Scan for the cell matching the given text and deliver its (X, Y) coordinate at center. 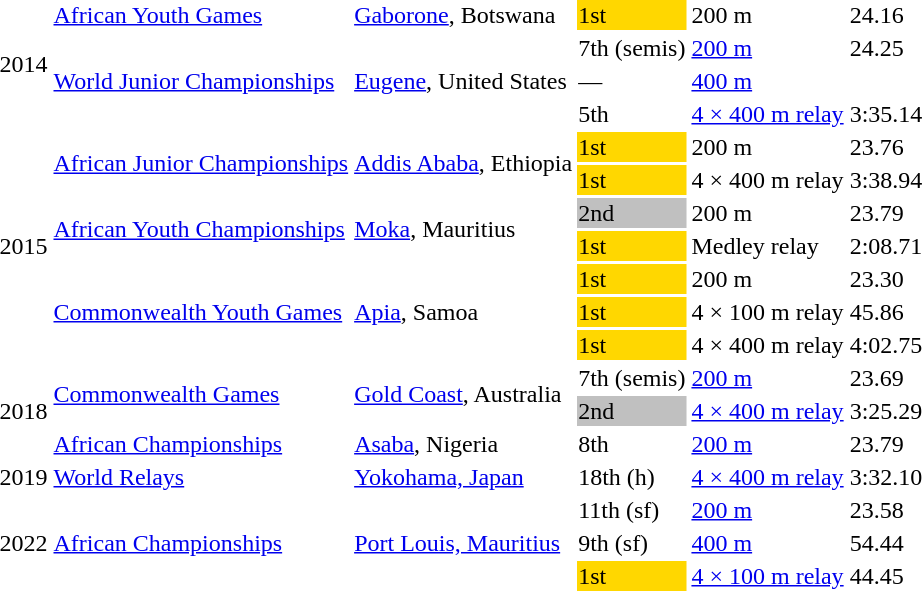
— (632, 81)
18th (h) (632, 477)
Commonwealth Youth Games (201, 312)
Port Louis, Mauritius (464, 543)
Apia, Samoa (464, 312)
11th (sf) (632, 510)
Addis Ababa, Ethiopia (464, 164)
Medley relay (768, 246)
Gold Coast, Australia (464, 394)
9th (sf) (632, 543)
Eugene, United States (464, 81)
Gaborone, Botswana (464, 15)
Commonwealth Games (201, 394)
8th (632, 444)
African Youth Championships (201, 230)
Asaba, Nigeria (464, 444)
African Youth Games (201, 15)
5th (632, 114)
World Junior Championships (201, 81)
Moka, Mauritius (464, 230)
World Relays (201, 477)
Yokohama, Japan (464, 477)
African Junior Championships (201, 164)
